Scan for the cell matching the given text and deliver its (X, Y) coordinate at center. 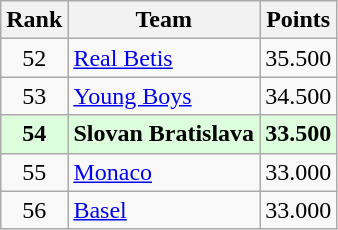
Young Boys (164, 96)
55 (34, 172)
Team (164, 20)
Points (298, 20)
56 (34, 210)
Real Betis (164, 58)
Monaco (164, 172)
53 (34, 96)
34.500 (298, 96)
Slovan Bratislava (164, 134)
35.500 (298, 58)
54 (34, 134)
Basel (164, 210)
33.500 (298, 134)
Rank (34, 20)
52 (34, 58)
